Output the (x, y) coordinate of the center of the cell containing the given text.  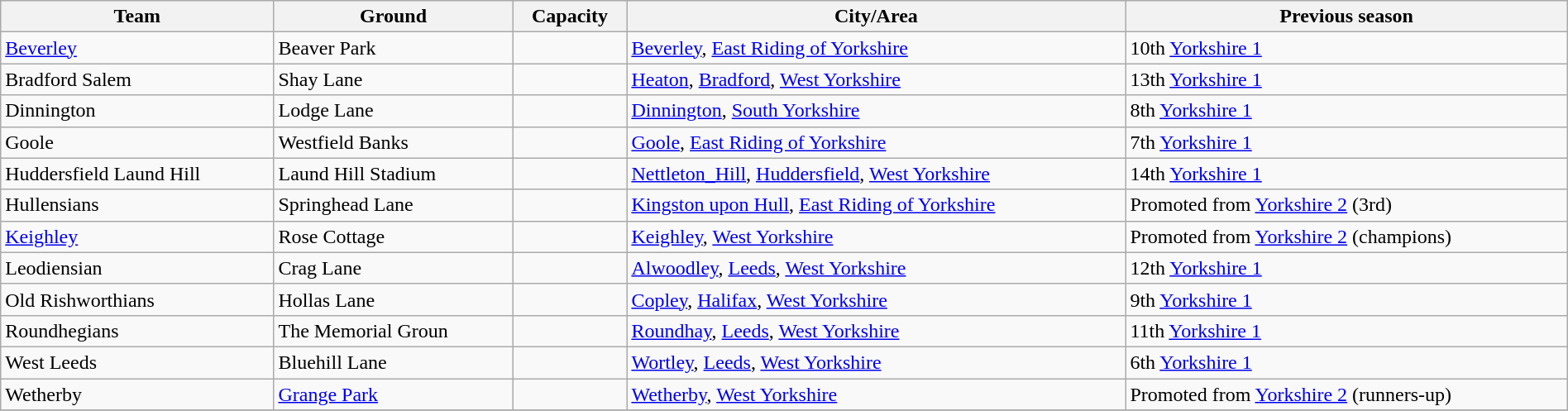
12th Yorkshire 1 (1346, 268)
Copley, Halifax, West Yorkshire (877, 299)
Promoted from Yorkshire 2 (runners-up) (1346, 394)
Dinnington, South Yorkshire (877, 111)
11th Yorkshire 1 (1346, 331)
Hollas Lane (394, 299)
Old Rishworthians (137, 299)
Westfield Banks (394, 142)
Wortley, Leeds, West Yorkshire (877, 362)
Team (137, 17)
Beaver Park (394, 48)
10th Yorkshire 1 (1346, 48)
Hullensians (137, 205)
6th Yorkshire 1 (1346, 362)
Capacity (570, 17)
Ground (394, 17)
Lodge Lane (394, 111)
Nettleton_Hill, Huddersfield, West Yorkshire (877, 174)
Springhead Lane (394, 205)
Goole (137, 142)
West Leeds (137, 362)
Goole, East Riding of Yorkshire (877, 142)
Promoted from Yorkshire 2 (champions) (1346, 237)
14th Yorkshire 1 (1346, 174)
Keighley (137, 237)
Keighley, West Yorkshire (877, 237)
Roundhegians (137, 331)
Huddersfield Laund Hill (137, 174)
Roundhay, Leeds, West Yorkshire (877, 331)
8th Yorkshire 1 (1346, 111)
Leodiensian (137, 268)
Wetherby, West Yorkshire (877, 394)
Grange Park (394, 394)
Kingston upon Hull, East Riding of Yorkshire (877, 205)
Crag Lane (394, 268)
Bradford Salem (137, 79)
Shay Lane (394, 79)
Dinnington (137, 111)
9th Yorkshire 1 (1346, 299)
The Memorial Groun (394, 331)
Wetherby (137, 394)
City/Area (877, 17)
Promoted from Yorkshire 2 (3rd) (1346, 205)
Rose Cottage (394, 237)
Heaton, Bradford, West Yorkshire (877, 79)
13th Yorkshire 1 (1346, 79)
Laund Hill Stadium (394, 174)
Beverley, East Riding of Yorkshire (877, 48)
Previous season (1346, 17)
Beverley (137, 48)
Bluehill Lane (394, 362)
Alwoodley, Leeds, West Yorkshire (877, 268)
7th Yorkshire 1 (1346, 142)
